Search for the cell housing the specified text and yield its (X, Y) center coordinate. 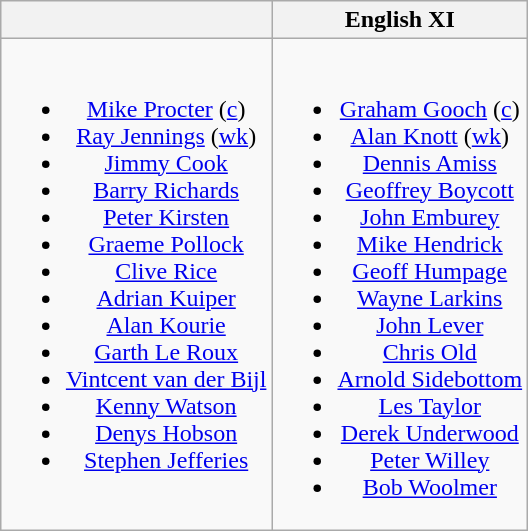
English XI (400, 20)
